Return the [x, y] coordinate for the center point of the cell that contains the specified text.  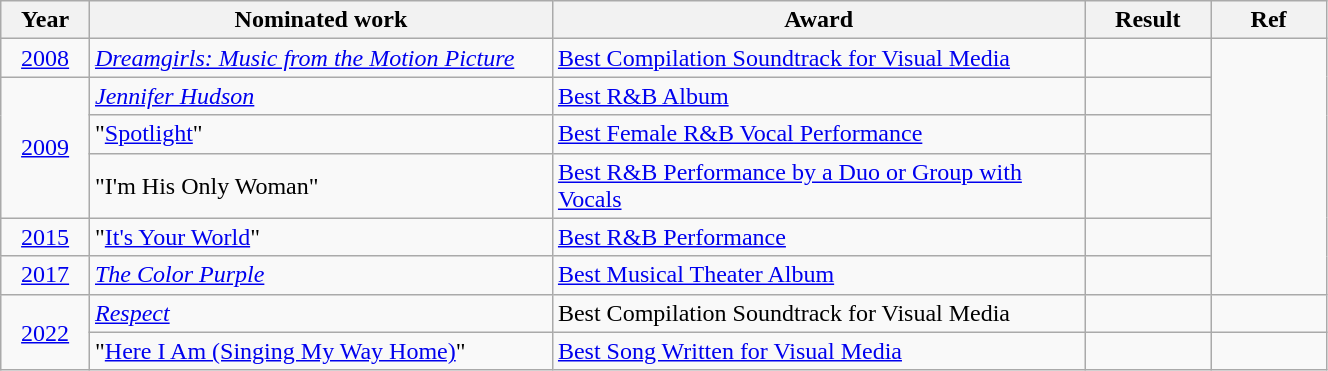
Best R&B Performance [818, 237]
Result [1148, 20]
Nominated work [320, 20]
2015 [46, 237]
"Here I Am (Singing My Way Home)" [320, 351]
Jennifer Hudson [320, 96]
Dreamgirls: Music from the Motion Picture [320, 58]
2009 [46, 148]
"I'm His Only Woman" [320, 186]
Respect [320, 313]
2008 [46, 58]
Year [46, 20]
Best Song Written for Visual Media [818, 351]
Best Musical Theater Album [818, 275]
Best R&B Album [818, 96]
Ref [1269, 20]
The Color Purple [320, 275]
2017 [46, 275]
Best R&B Performance by a Duo or Group with Vocals [818, 186]
Award [818, 20]
Best Female R&B Vocal Performance [818, 134]
"It's Your World" [320, 237]
2022 [46, 332]
"Spotlight" [320, 134]
